Capture the cell that displays the provided text and extract its (X, Y) central coordinate. 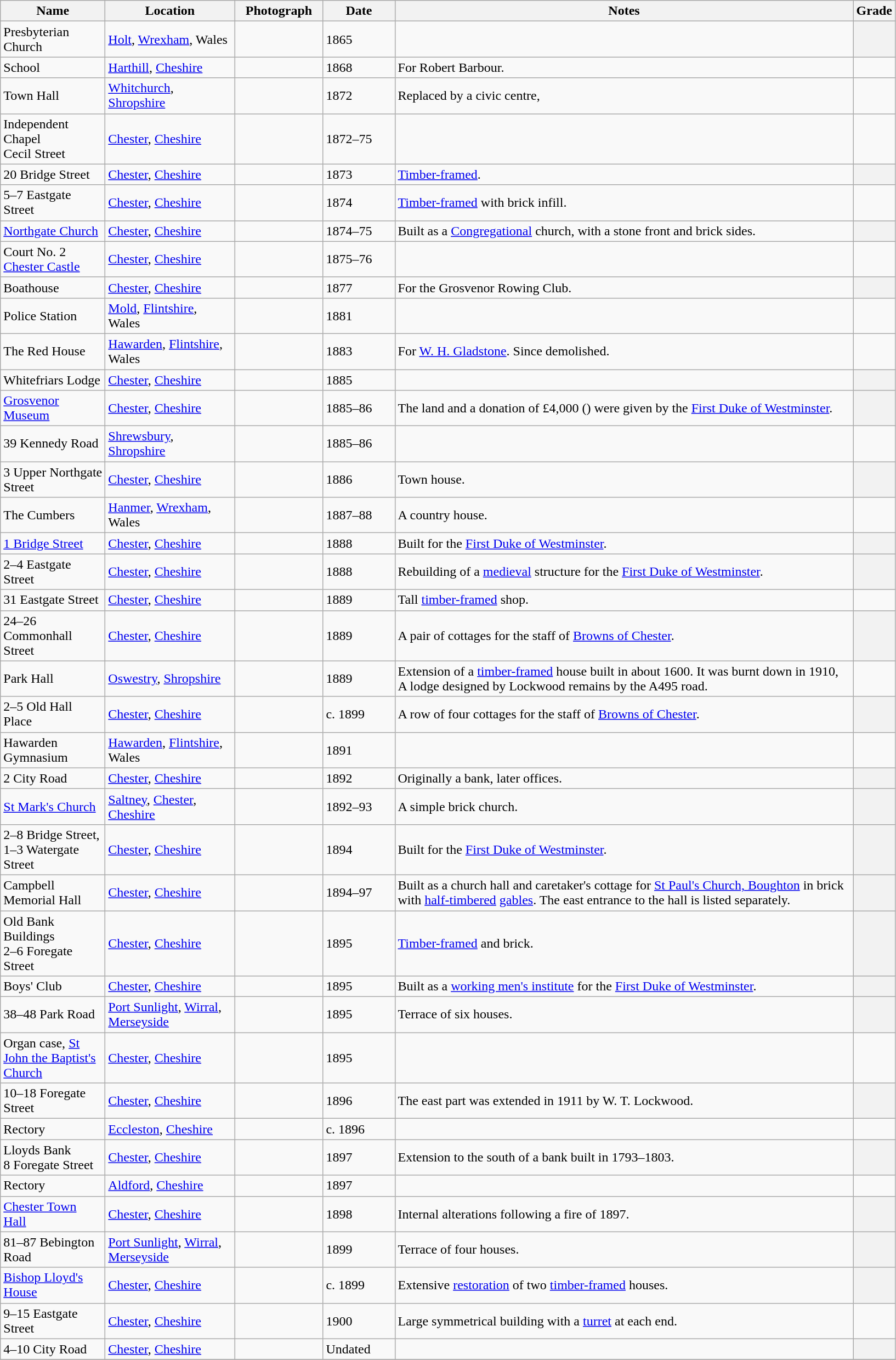
Boys' Club (53, 987)
Tall timber-framed shop. (624, 600)
1894–97 (359, 893)
Extension of a timber-framed house built in about 1600. It was burnt down in 1910, A lodge designed by Lockwood remains by the A495 road. (624, 679)
Originally a bank, later offices. (624, 778)
Grade (874, 11)
Town house. (624, 479)
Replaced by a civic centre, (624, 95)
Hanmer, Wrexham, Wales (170, 515)
Undated (359, 1349)
Whitefriars Lodge (53, 380)
Bishop Lloyd's House (53, 1285)
Internal alterations following a fire of 1897. (624, 1214)
The land and a donation of £4,000 () were given by the First Duke of Westminster. (624, 408)
Extensive restoration of two timber-framed houses. (624, 1285)
1900 (359, 1321)
Park Hall (53, 679)
Mold, Flintshire, Wales (170, 316)
Timber-framed and brick. (624, 943)
1892–93 (359, 806)
38–48 Park Road (53, 1015)
Terrace of six houses. (624, 1015)
Name (53, 11)
Northgate Church (53, 231)
Court No. 2Chester Castle (53, 259)
Old Bank Buildings2–6 Foregate Street (53, 943)
Eccleston, Cheshire (170, 1129)
20 Bridge Street (53, 174)
1898 (359, 1214)
Timber-framed. (624, 174)
1881 (359, 316)
1875–76 (359, 259)
1872–75 (359, 139)
5–7 Eastgate Street (53, 203)
Whitchurch, Shropshire (170, 95)
4–10 City Road (53, 1349)
Town Hall (53, 95)
Chester Town Hall (53, 1214)
c. 1896 (359, 1129)
Date (359, 11)
2 City Road (53, 778)
For Robert Barbour. (624, 67)
1868 (359, 67)
Independent ChapelCecil Street (53, 139)
Holt, Wrexham, Wales (170, 39)
Lloyds Bank8 Foregate Street (53, 1157)
1892 (359, 778)
Grosvenor Museum (53, 408)
2–4 Eastgate Street (53, 571)
Timber-framed with brick infill. (624, 203)
For the Grosvenor Rowing Club. (624, 287)
Organ case, St John the Baptist's Church (53, 1058)
Location (170, 11)
1891 (359, 750)
Extension to the south of a bank built in 1793–1803. (624, 1157)
Large symmetrical building with a turret at each end. (624, 1321)
1896 (359, 1101)
1887–88 (359, 515)
The Cumbers (53, 515)
1899 (359, 1249)
1874 (359, 203)
10–18 Foregate Street (53, 1101)
Hawarden Gymnasium (53, 750)
Campbell Memorial Hall (53, 893)
1877 (359, 287)
Presbyterian Church (53, 39)
A simple brick church. (624, 806)
1873 (359, 174)
2–5 Old Hall Place (53, 714)
For W. H. Gladstone. Since demolished. (624, 351)
The east part was extended in 1911 by W. T. Lockwood. (624, 1101)
Harthill, Cheshire (170, 67)
31 Eastgate Street (53, 600)
St Mark's Church (53, 806)
9–15 Eastgate Street (53, 1321)
The Red House (53, 351)
A row of four cottages for the staff of Browns of Chester. (624, 714)
Built as a working men's institute for the First Duke of Westminster. (624, 987)
Oswestry, Shropshire (170, 679)
1886 (359, 479)
A pair of cottages for the staff of Browns of Chester. (624, 636)
3 Upper Northgate Street (53, 479)
1 Bridge Street (53, 543)
Saltney, Chester, Cheshire (170, 806)
1865 (359, 39)
Rebuilding of a medieval structure for the First Duke of Westminster. (624, 571)
Built as a Congregational church, with a stone front and brick sides. (624, 231)
1872 (359, 95)
Notes (624, 11)
Police Station (53, 316)
39 Kennedy Road (53, 444)
81–87 Bebington Road (53, 1249)
Shrewsbury, Shropshire (170, 444)
Photograph (279, 11)
2–8 Bridge Street,1–3 Watergate Street (53, 849)
1874–75 (359, 231)
Terrace of four houses. (624, 1249)
1883 (359, 351)
Aldford, Cheshire (170, 1186)
1894 (359, 849)
A country house. (624, 515)
24–26 Commonhall Street (53, 636)
1885 (359, 380)
Boathouse (53, 287)
School (53, 67)
